Search for the cell housing the specified text and yield its (X, Y) center coordinate. 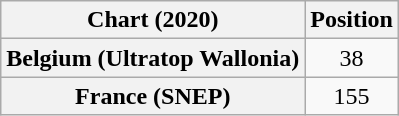
Chart (2020) (153, 20)
Belgium (Ultratop Wallonia) (153, 58)
38 (352, 58)
155 (352, 96)
France (SNEP) (153, 96)
Position (352, 20)
